For the text-containing cell, return its midpoint in [x, y] coordinate format. 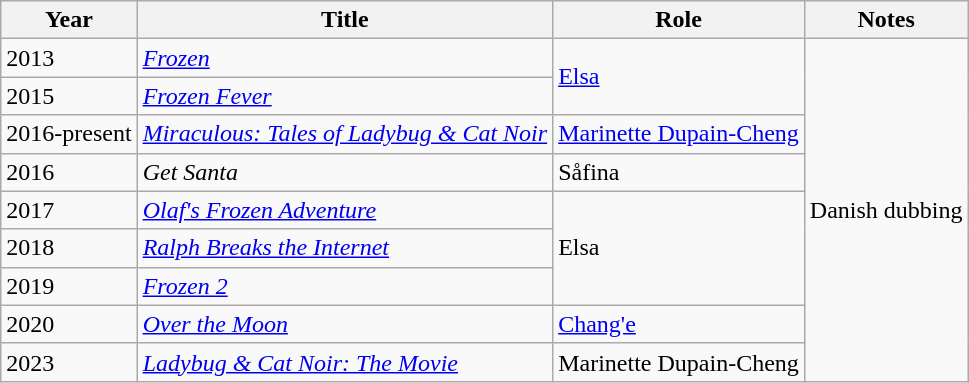
Notes [886, 20]
Get Santa [345, 172]
Title [345, 20]
Year [69, 20]
Role [679, 20]
2020 [69, 324]
Såfina [679, 172]
Olaf's Frozen Adventure [345, 210]
2015 [69, 96]
2016-present [69, 134]
2018 [69, 248]
Miraculous: Tales of Ladybug & Cat Noir [345, 134]
2017 [69, 210]
2019 [69, 286]
Ralph Breaks the Internet [345, 248]
2013 [69, 58]
Over the Moon [345, 324]
2023 [69, 362]
Frozen [345, 58]
2016 [69, 172]
Chang'e [679, 324]
Frozen Fever [345, 96]
Danish dubbing [886, 210]
Frozen 2 [345, 286]
Ladybug & Cat Noir: The Movie [345, 362]
